Provide the (x, y) coordinate of the cell's center where the given text is located.  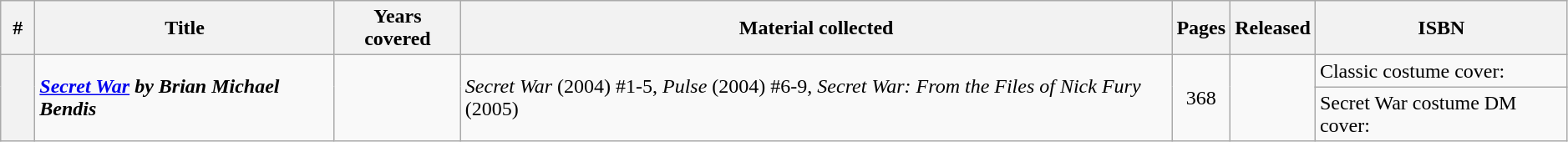
368 (1201, 99)
Secret War by Brian Michael Bendis (185, 99)
Classic costume cover: (1441, 71)
Years covered (398, 28)
ISBN (1441, 28)
# (18, 28)
Material collected (816, 28)
Pages (1201, 28)
Title (185, 28)
Secret War costume DM cover: (1441, 114)
Released (1273, 28)
Secret War (2004) #1-5, Pulse (2004) #6-9, Secret War: From the Files of Nick Fury (2005) (816, 99)
